From the cell containing the given text, extract its center point as [x, y] coordinate. 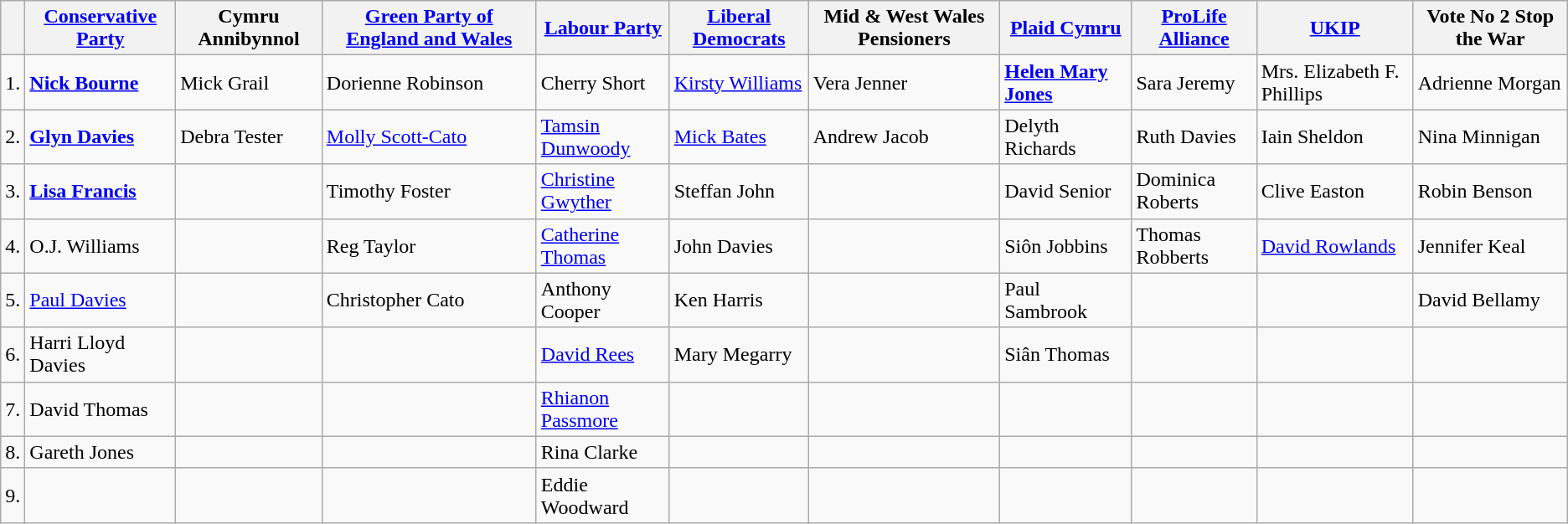
Catherine Thomas [603, 246]
Anthony Cooper [603, 300]
Harri Lloyd Davies [101, 355]
John Davies [739, 246]
3. [13, 191]
Cherry Short [603, 82]
Siôn Jobbins [1065, 246]
O.J. Williams [101, 246]
Eddie Woodward [603, 496]
Liberal Democrats [739, 28]
Cymru Annibynnol [250, 28]
5. [13, 300]
UKIP [1335, 28]
Adrienne Morgan [1490, 82]
Glyn Davies [101, 137]
Conservative Party [101, 28]
Andrew Jacob [905, 137]
Debra Tester [250, 137]
Timothy Foster [429, 191]
Jennifer Keal [1490, 246]
Tamsin Dunwoody [603, 137]
Clive Easton [1335, 191]
Plaid Cymru [1065, 28]
Lisa Francis [101, 191]
7. [13, 408]
Kirsty Williams [739, 82]
Siân Thomas [1065, 355]
Thomas Robberts [1194, 246]
2. [13, 137]
David Thomas [101, 408]
Labour Party [603, 28]
9. [13, 496]
1. [13, 82]
David Rowlands [1335, 246]
4. [13, 246]
Mrs. Elizabeth F. Phillips [1335, 82]
Nina Minnigan [1490, 137]
Green Party of England and Wales [429, 28]
Mary Megarry [739, 355]
Delyth Richards [1065, 137]
Molly Scott-Cato [429, 137]
Mick Grail [250, 82]
8. [13, 452]
Christopher Cato [429, 300]
Mid & West Wales Pensioners [905, 28]
Ruth Davies [1194, 137]
Gareth Jones [101, 452]
Iain Sheldon [1335, 137]
David Bellamy [1490, 300]
ProLife Alliance [1194, 28]
Vera Jenner [905, 82]
David Senior [1065, 191]
Paul Sambrook [1065, 300]
Ken Harris [739, 300]
Rina Clarke [603, 452]
Christine Gwyther [603, 191]
Dominica Roberts [1194, 191]
Rhianon Passmore [603, 408]
Reg Taylor [429, 246]
Robin Benson [1490, 191]
Nick Bourne [101, 82]
6. [13, 355]
Dorienne Robinson [429, 82]
Paul Davies [101, 300]
Steffan John [739, 191]
David Rees [603, 355]
Mick Bates [739, 137]
Helen Mary Jones [1065, 82]
Vote No 2 Stop the War [1490, 28]
Sara Jeremy [1194, 82]
